Scan for the cell matching the given text and deliver its (X, Y) coordinate at center. 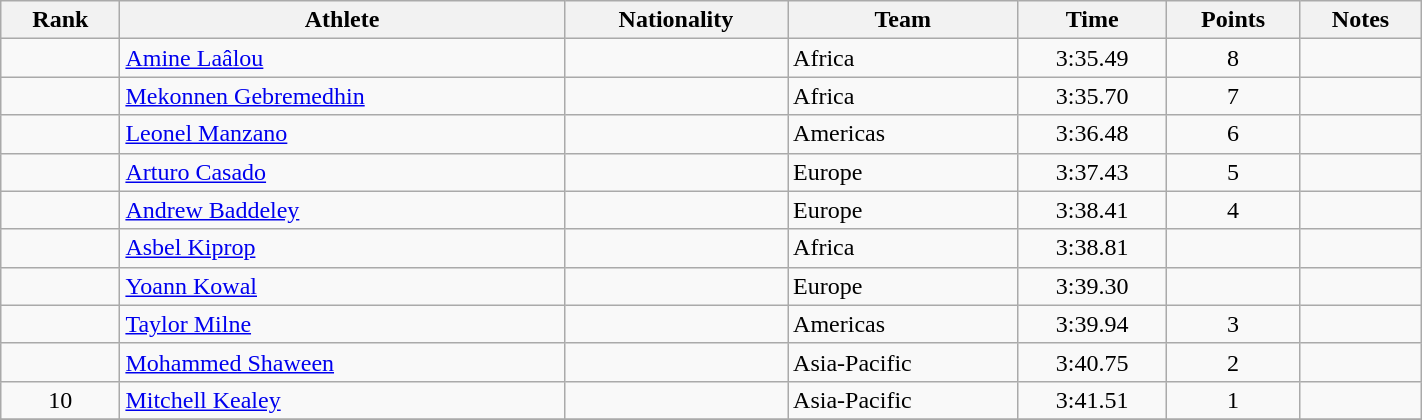
Team (903, 20)
3:35.49 (1092, 58)
7 (1232, 96)
3:40.75 (1092, 362)
Yoann Kowal (342, 286)
3:37.43 (1092, 172)
3:38.41 (1092, 210)
Athlete (342, 20)
6 (1232, 134)
4 (1232, 210)
10 (60, 400)
2 (1232, 362)
Points (1232, 20)
Taylor Milne (342, 324)
Mitchell Kealey (342, 400)
3:35.70 (1092, 96)
Time (1092, 20)
Amine Laâlou (342, 58)
Mohammed Shaween (342, 362)
3:41.51 (1092, 400)
Rank (60, 20)
Andrew Baddeley (342, 210)
5 (1232, 172)
Arturo Casado (342, 172)
Nationality (676, 20)
3:38.81 (1092, 248)
3:39.30 (1092, 286)
Leonel Manzano (342, 134)
Mekonnen Gebremedhin (342, 96)
1 (1232, 400)
3 (1232, 324)
8 (1232, 58)
3:36.48 (1092, 134)
Notes (1361, 20)
Asbel Kiprop (342, 248)
3:39.94 (1092, 324)
